Return [X, Y] of the center of cell containing provided text 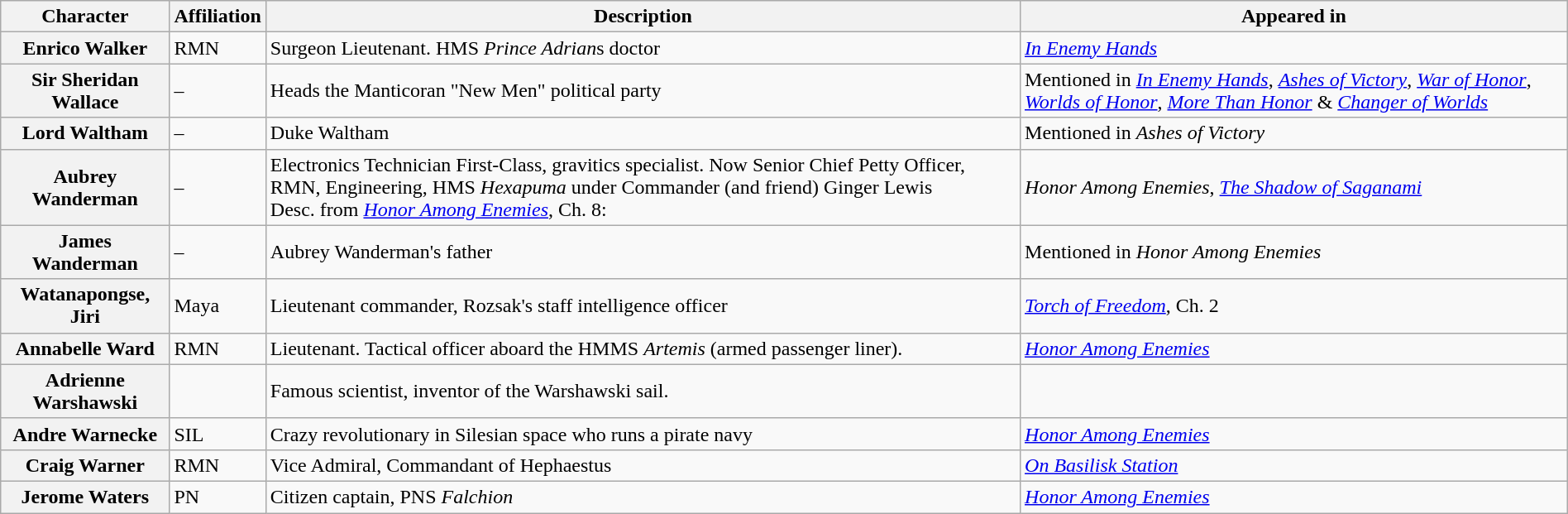
Vice Admiral, Commandant of Hephaestus [643, 465]
Aubrey Wanderman [85, 187]
Watanapongse, Jiri [85, 306]
Maya [218, 306]
Torch of Freedom, Ch. 2 [1294, 306]
Jerome Waters [85, 497]
Character [85, 17]
Heads the Manticoran "New Men" political party [643, 91]
Aubrey Wanderman's father [643, 252]
Craig Warner [85, 465]
In Enemy Hands [1294, 48]
SIL [218, 434]
Surgeon Lieutenant. HMS Prince Adrians doctor [643, 48]
Citizen captain, PNS Falchion [643, 497]
Lieutenant commander, Rozsak's staff intelligence officer [643, 306]
Description [643, 17]
Sir Sheridan Wallace [85, 91]
Affiliation [218, 17]
Duke Waltham [643, 133]
Appeared in [1294, 17]
PN [218, 497]
Mentioned in In Enemy Hands, Ashes of Victory, War of Honor, Worlds of Honor, More Than Honor & Changer of Worlds [1294, 91]
Enrico Walker [85, 48]
Crazy revolutionary in Silesian space who runs a pirate navy [643, 434]
James Wanderman [85, 252]
Mentioned in Honor Among Enemies [1294, 252]
Mentioned in Ashes of Victory [1294, 133]
Andre Warnecke [85, 434]
Famous scientist, inventor of the Warshawski sail. [643, 391]
Lieutenant. Tactical officer aboard the HMMS Artemis (armed passenger liner). [643, 348]
Adrienne Warshawski [85, 391]
On Basilisk Station [1294, 465]
Lord Waltham [85, 133]
Honor Among Enemies, The Shadow of Saganami [1294, 187]
Annabelle Ward [85, 348]
